Return [X, Y] of the center of cell containing provided text 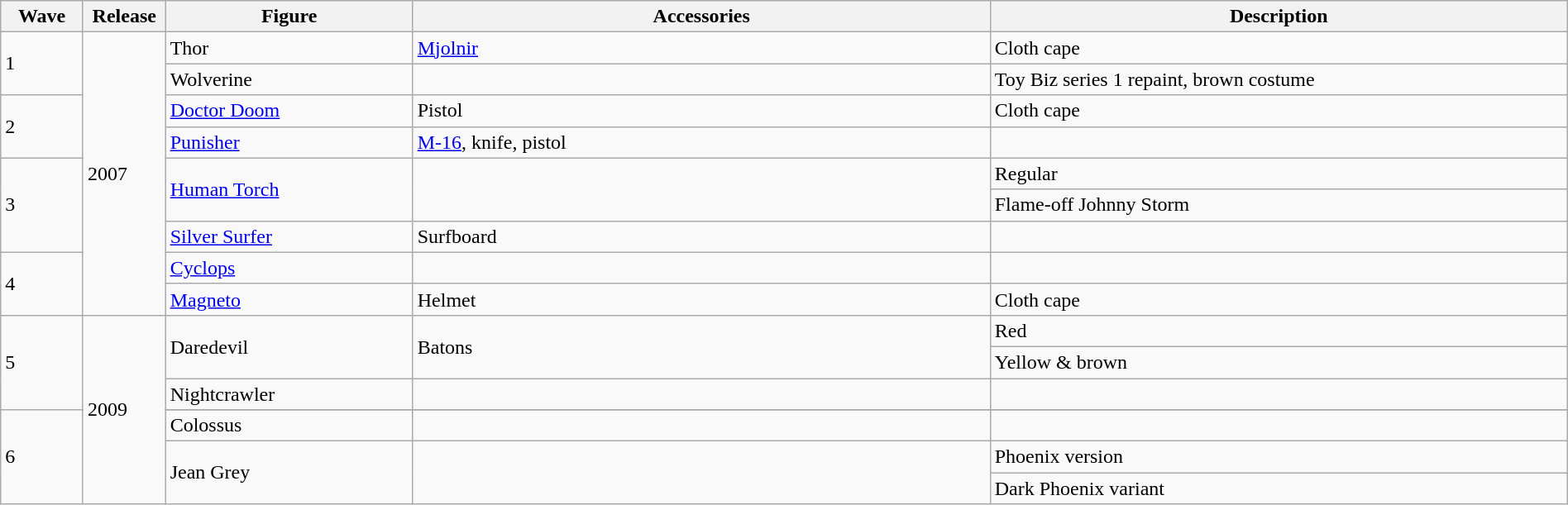
Colossus [289, 426]
3 [42, 205]
Daredevil [289, 346]
Nightcrawler [289, 394]
Punisher [289, 142]
Jean Grey [289, 473]
5 [42, 362]
Accessories [701, 17]
Flame-off Johnny Storm [1279, 205]
Thor [289, 48]
Surfboard [701, 236]
Helmet [701, 299]
M-16, knife, pistol [701, 142]
Wolverine [289, 79]
4 [42, 283]
Magneto [289, 299]
Batons [701, 346]
Pistol [701, 111]
Toy Biz series 1 repaint, brown costume [1279, 79]
Doctor Doom [289, 111]
Mjolnir [701, 48]
2 [42, 126]
Release [124, 17]
Silver Surfer [289, 236]
Yellow & brown [1279, 362]
Figure [289, 17]
6 [42, 457]
Cyclops [289, 268]
Human Torch [289, 189]
Red [1279, 331]
2007 [124, 174]
Regular [1279, 174]
Wave [42, 17]
Phoenix version [1279, 457]
Dark Phoenix variant [1279, 488]
1 [42, 64]
2009 [124, 409]
Description [1279, 17]
